Locate the cell with the specified text and output its (X, Y) center coordinate. 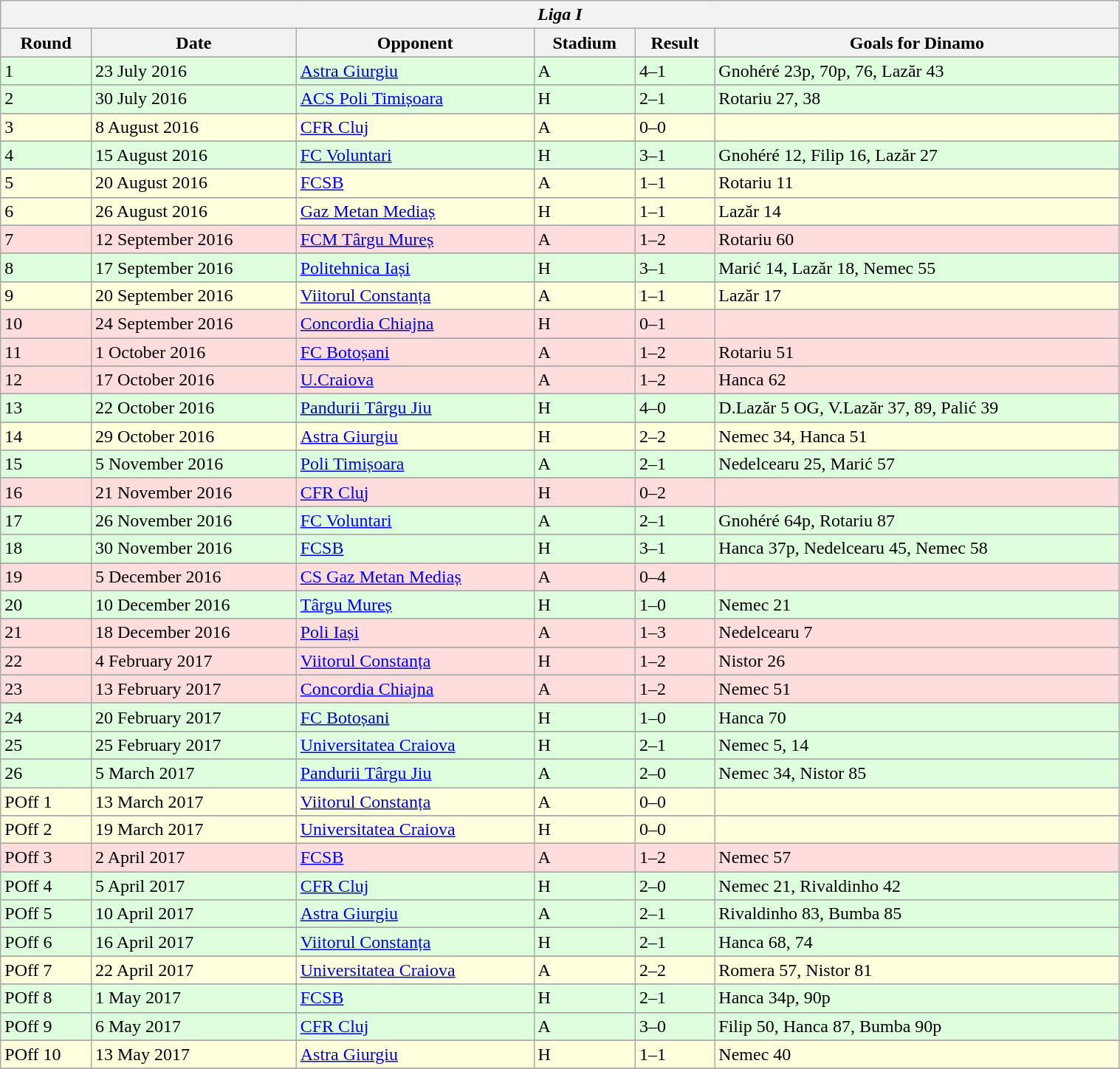
1 (46, 71)
10 December 2016 (193, 605)
13 March 2017 (193, 801)
30 November 2016 (193, 549)
Rotariu 11 (917, 183)
Rotariu 27, 38 (917, 99)
23 July 2016 (193, 71)
Poli Iași (415, 633)
Gnohéré 64p, Rotariu 87 (917, 520)
22 October 2016 (193, 408)
5 December 2016 (193, 577)
25 February 2017 (193, 745)
Nemec 34, Hanca 51 (917, 436)
13 February 2017 (193, 689)
0–2 (675, 492)
15 August 2016 (193, 155)
16 April 2017 (193, 942)
10 April 2017 (193, 914)
Nemec 51 (917, 689)
18 December 2016 (193, 633)
Hanca 34p, 90p (917, 998)
Gnohéré 23p, 70p, 76, Lazăr 43 (917, 71)
15 (46, 464)
13 May 2017 (193, 1054)
Result (675, 43)
Rotariu 51 (917, 352)
4–1 (675, 71)
Nemec 21 (917, 605)
8 (46, 267)
POff 7 (46, 970)
POff 6 (46, 942)
11 (46, 352)
10 (46, 323)
Nemec 5, 14 (917, 745)
16 (46, 492)
Filip 50, Hanca 87, Bumba 90p (917, 1026)
26 November 2016 (193, 520)
23 (46, 689)
Nemec 21, Rivaldinho 42 (917, 886)
Nistor 26 (917, 661)
20 August 2016 (193, 183)
Liga I (560, 15)
Opponent (415, 43)
U.Craiova (415, 380)
29 October 2016 (193, 436)
24 (46, 717)
Nemec 40 (917, 1054)
0–4 (675, 577)
5 November 2016 (193, 464)
Rivaldinho 83, Bumba 85 (917, 914)
1 May 2017 (193, 998)
30 July 2016 (193, 99)
Hanca 70 (917, 717)
D.Lazăr 5 OG, V.Lazăr 37, 89, Palić 39 (917, 408)
1–3 (675, 633)
POff 5 (46, 914)
Romera 57, Nistor 81 (917, 970)
Nemec 34, Nistor 85 (917, 773)
POff 4 (46, 886)
POff 9 (46, 1026)
Gaz Metan Mediaș (415, 211)
POff 8 (46, 998)
20 September 2016 (193, 295)
Rotariu 60 (917, 239)
5 April 2017 (193, 886)
20 (46, 605)
Gnohéré 12, Filip 16, Lazăr 27 (917, 155)
13 (46, 408)
4–0 (675, 408)
3 (46, 127)
8 August 2016 (193, 127)
2 (46, 99)
9 (46, 295)
Nedelcearu 25, Marić 57 (917, 464)
4 (46, 155)
20 February 2017 (193, 717)
Round (46, 43)
22 (46, 661)
19 (46, 577)
Marić 14, Lazăr 18, Nemec 55 (917, 267)
ACS Poli Timișoara (415, 99)
Hanca 62 (917, 380)
5 (46, 183)
17 October 2016 (193, 380)
0–1 (675, 323)
CS Gaz Metan Mediaș (415, 577)
POff 1 (46, 801)
Hanca 68, 74 (917, 942)
5 March 2017 (193, 773)
19 March 2017 (193, 830)
4 February 2017 (193, 661)
2 April 2017 (193, 858)
FCM Târgu Mureș (415, 239)
14 (46, 436)
6 (46, 211)
12 (46, 380)
22 April 2017 (193, 970)
7 (46, 239)
25 (46, 745)
Lazăr 14 (917, 211)
POff 10 (46, 1054)
21 (46, 633)
Hanca 37p, Nedelcearu 45, Nemec 58 (917, 549)
POff 3 (46, 858)
6 May 2017 (193, 1026)
Nedelcearu 7 (917, 633)
1 October 2016 (193, 352)
Stadium (585, 43)
Nemec 57 (917, 858)
21 November 2016 (193, 492)
26 August 2016 (193, 211)
12 September 2016 (193, 239)
Poli Timișoara (415, 464)
24 September 2016 (193, 323)
POff 2 (46, 830)
18 (46, 549)
Lazăr 17 (917, 295)
Goals for Dinamo (917, 43)
Politehnica Iași (415, 267)
26 (46, 773)
3–0 (675, 1026)
17 (46, 520)
17 September 2016 (193, 267)
Târgu Mureș (415, 605)
Date (193, 43)
